Extract the (x, y) coordinate from the center of the cell holding the provided text.  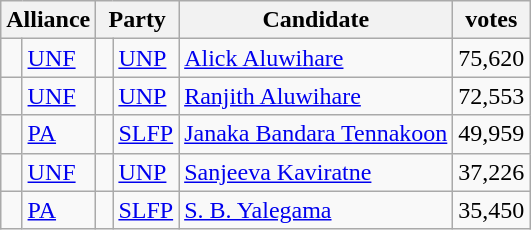
Ranjith Aluwihare (316, 96)
votes (492, 20)
Janaka Bandara Tennakoon (316, 134)
35,450 (492, 210)
Candidate (316, 20)
37,226 (492, 172)
Alick Aluwihare (316, 58)
S. B. Yalegama (316, 210)
Party (138, 20)
72,553 (492, 96)
75,620 (492, 58)
Sanjeeva Kaviratne (316, 172)
Alliance (48, 20)
49,959 (492, 134)
